Provide the (x, y) coordinate of the cell's center where the given text is located.  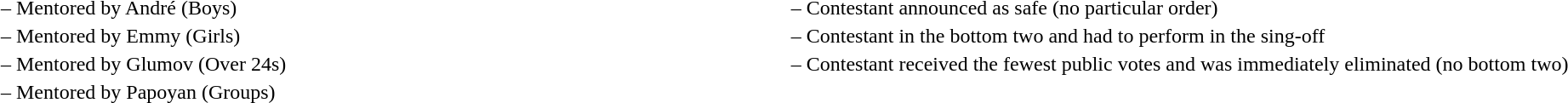
– Mentored by Emmy (Girls) (144, 37)
– Mentored by Glumov (Over 24s) (144, 64)
